Find where the given text appears and provide that cell's center as [X, Y] coordinate. 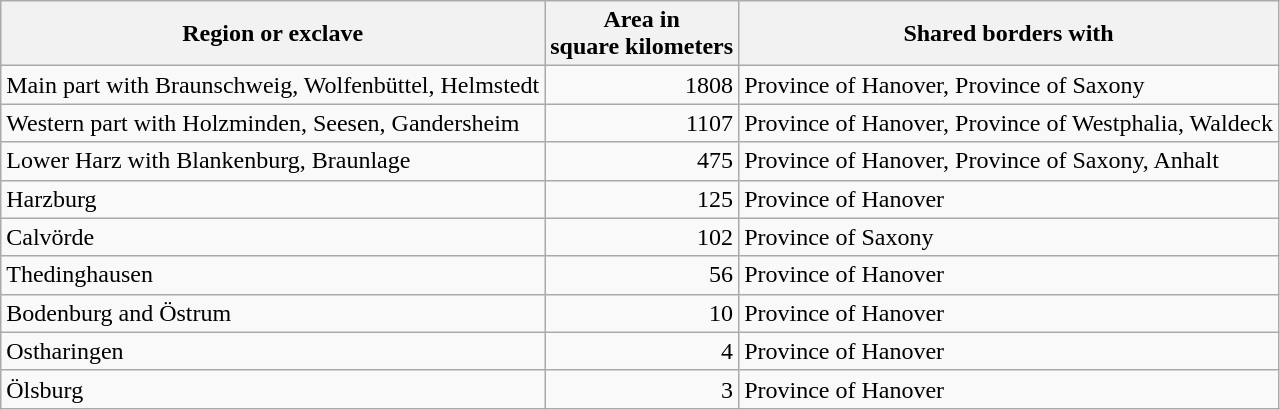
Thedinghausen [273, 275]
Lower Harz with Blankenburg, Braunlage [273, 161]
10 [642, 313]
Province of Hanover, Province of Saxony, Anhalt [1009, 161]
1808 [642, 85]
Province of Hanover, Province of Saxony [1009, 85]
Ölsburg [273, 389]
Bodenburg and Östrum [273, 313]
Area insquare kilometers [642, 34]
Ostharingen [273, 351]
Harzburg [273, 199]
4 [642, 351]
Western part with Holzminden, Seesen, Gandersheim [273, 123]
125 [642, 199]
Region or exclave [273, 34]
56 [642, 275]
475 [642, 161]
102 [642, 237]
Province of Hanover, Province of Westphalia, Waldeck [1009, 123]
3 [642, 389]
Calvörde [273, 237]
Province of Saxony [1009, 237]
1107 [642, 123]
Shared borders with [1009, 34]
Main part with Braunschweig, Wolfenbüttel, Helmstedt [273, 85]
